Locate the cell with the specified text and output its (X, Y) center coordinate. 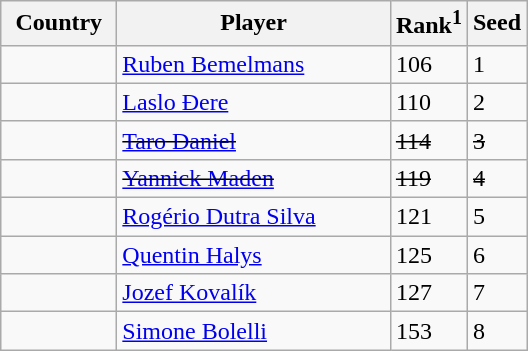
125 (428, 255)
Yannick Maden (254, 178)
106 (428, 64)
1 (496, 64)
153 (428, 331)
6 (496, 255)
110 (428, 102)
Player (254, 24)
Laslo Đere (254, 102)
121 (428, 217)
3 (496, 140)
Taro Daniel (254, 140)
Simone Bolelli (254, 331)
Rank1 (428, 24)
Rogério Dutra Silva (254, 217)
Quentin Halys (254, 255)
Ruben Bemelmans (254, 64)
Country (59, 24)
Seed (496, 24)
119 (428, 178)
127 (428, 293)
5 (496, 217)
4 (496, 178)
8 (496, 331)
114 (428, 140)
7 (496, 293)
2 (496, 102)
Jozef Kovalík (254, 293)
